For the text-containing cell, return its midpoint in (x, y) coordinate format. 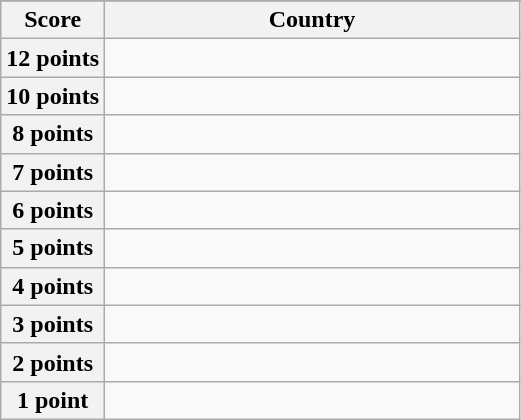
7 points (53, 172)
8 points (53, 134)
5 points (53, 248)
1 point (53, 400)
Score (53, 20)
10 points (53, 96)
3 points (53, 324)
6 points (53, 210)
4 points (53, 286)
Country (312, 20)
12 points (53, 58)
2 points (53, 362)
